Detect which cell encompasses the target text, then output its [X, Y] center coordinate. 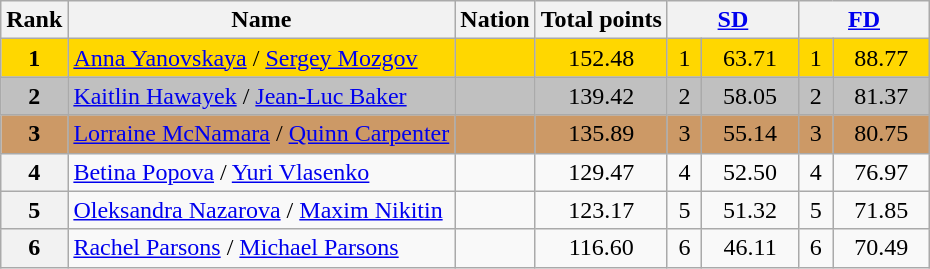
71.85 [882, 210]
129.47 [601, 172]
76.97 [882, 172]
Rank [34, 20]
Kaitlin Hawayek / Jean-Luc Baker [262, 96]
139.42 [601, 96]
116.60 [601, 248]
123.17 [601, 210]
80.75 [882, 134]
51.32 [750, 210]
Lorraine McNamara / Quinn Carpenter [262, 134]
Name [262, 20]
81.37 [882, 96]
55.14 [750, 134]
58.05 [750, 96]
152.48 [601, 58]
Anna Yanovskaya / Sergey Mozgov [262, 58]
Nation [495, 20]
46.11 [750, 248]
88.77 [882, 58]
Rachel Parsons / Michael Parsons [262, 248]
135.89 [601, 134]
70.49 [882, 248]
Oleksandra Nazarova / Maxim Nikitin [262, 210]
Total points [601, 20]
FD [864, 20]
52.50 [750, 172]
SD [732, 20]
Betina Popova / Yuri Vlasenko [262, 172]
63.71 [750, 58]
